Locate the cell with the specified text and output its [X, Y] center coordinate. 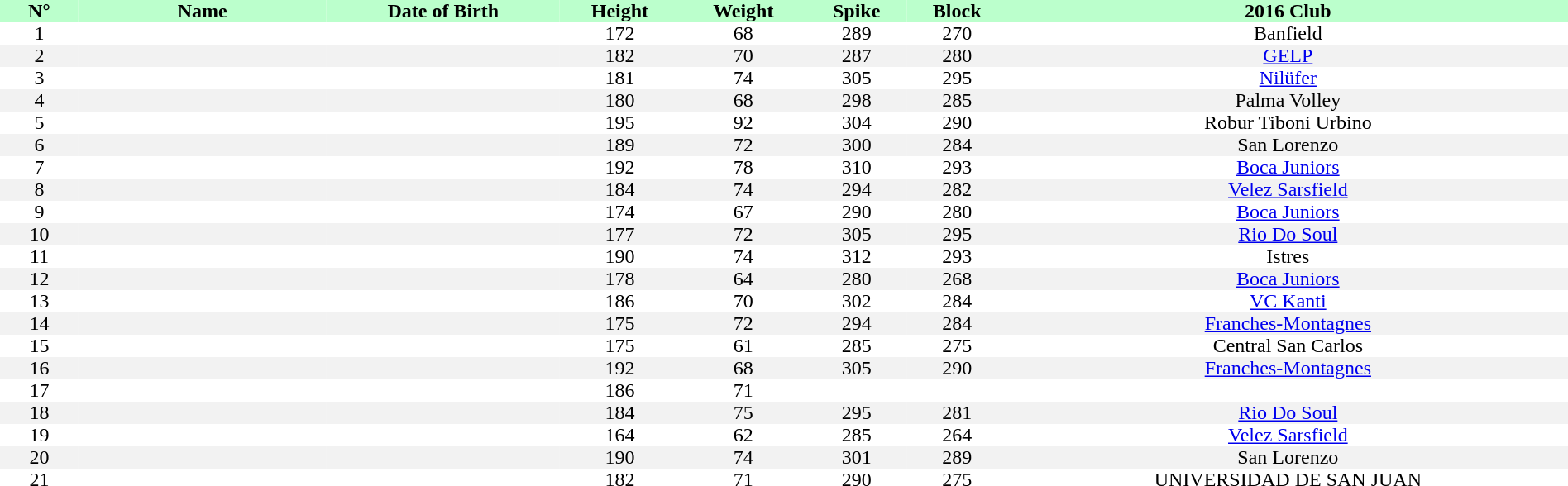
7 [40, 167]
20 [40, 458]
11 [40, 256]
64 [743, 279]
17 [40, 390]
302 [857, 301]
10 [40, 235]
Height [620, 12]
VC Kanti [1288, 301]
164 [620, 435]
N° [40, 12]
Block [958, 12]
Robur Tiboni Urbino [1288, 122]
178 [620, 279]
Banfield [1288, 33]
12 [40, 279]
16 [40, 369]
282 [958, 190]
1 [40, 33]
281 [958, 413]
Date of Birth [443, 12]
172 [620, 33]
78 [743, 167]
Name [203, 12]
75 [743, 413]
19 [40, 435]
61 [743, 345]
2 [40, 56]
298 [857, 101]
300 [857, 145]
67 [743, 212]
Spike [857, 12]
182 [620, 56]
8 [40, 190]
15 [40, 345]
174 [620, 212]
GELP [1288, 56]
180 [620, 101]
4 [40, 101]
18 [40, 413]
9 [40, 212]
Nilüfer [1288, 78]
3 [40, 78]
304 [857, 122]
62 [743, 435]
Istres [1288, 256]
301 [857, 458]
92 [743, 122]
177 [620, 235]
287 [857, 56]
181 [620, 78]
5 [40, 122]
14 [40, 324]
Central San Carlos [1288, 345]
6 [40, 145]
312 [857, 256]
270 [958, 33]
264 [958, 435]
268 [958, 279]
2016 Club [1288, 12]
189 [620, 145]
Weight [743, 12]
13 [40, 301]
310 [857, 167]
Palma Volley [1288, 101]
275 [958, 345]
195 [620, 122]
71 [743, 390]
